Extract the (x, y) coordinate from the center of the cell holding the provided text.  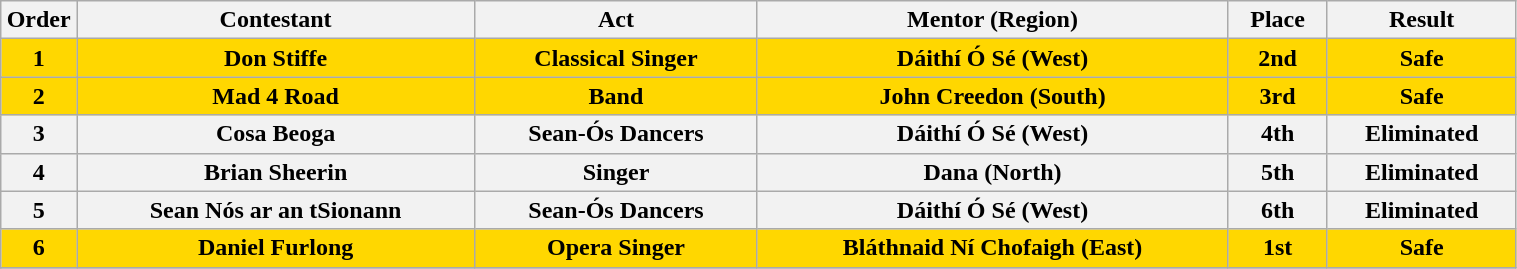
6th (1278, 210)
Opera Singer (616, 248)
Daniel Furlong (275, 248)
Dana (North) (992, 172)
Order (39, 20)
3rd (1278, 96)
Mentor (Region) (992, 20)
Band (616, 96)
1 (39, 58)
Classical Singer (616, 58)
Singer (616, 172)
1st (1278, 248)
5 (39, 210)
5th (1278, 172)
Place (1278, 20)
John Creedon (South) (992, 96)
3 (39, 134)
Cosa Beoga (275, 134)
4th (1278, 134)
Mad 4 Road (275, 96)
Act (616, 20)
Don Stiffe (275, 58)
Contestant (275, 20)
6 (39, 248)
2nd (1278, 58)
4 (39, 172)
Bláthnaid Ní Chofaigh (East) (992, 248)
Brian Sheerin (275, 172)
2 (39, 96)
Sean Nós ar an tSionann (275, 210)
Result (1422, 20)
